Pinpoint the cell where the given text exists, returning its [x, y] midpoint coordinate. 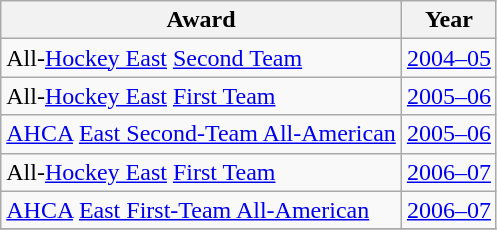
All-Hockey East Second Team [202, 58]
2004–05 [448, 58]
Year [448, 20]
Award [202, 20]
AHCA East Second-Team All-American [202, 134]
AHCA East First-Team All-American [202, 210]
